Scan for the cell matching the given text and deliver its (x, y) coordinate at center. 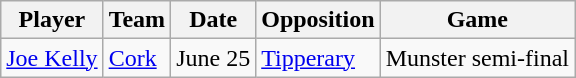
Team (137, 20)
Game (477, 20)
Munster semi-final (477, 58)
Cork (137, 58)
Opposition (318, 20)
Joe Kelly (52, 58)
Player (52, 20)
June 25 (214, 58)
Tipperary (318, 58)
Date (214, 20)
